Determine the [x, y] coordinate at the center of the cell enclosing the given text.  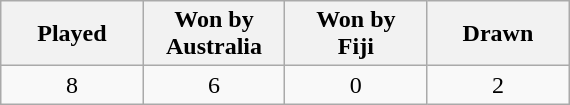
Won byFiji [356, 34]
Played [72, 34]
6 [214, 85]
Drawn [498, 34]
2 [498, 85]
8 [72, 85]
0 [356, 85]
Won byAustralia [214, 34]
